Pinpoint the cell where the given text exists, returning its [X, Y] midpoint coordinate. 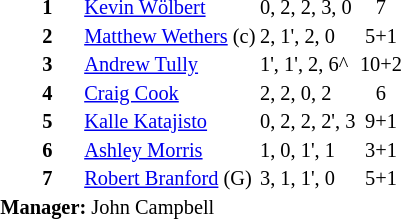
2 [61, 36]
6 [61, 150]
2, 2, 0, 2 [307, 94]
Ashley Morris [170, 150]
Robert Branford (G) [170, 180]
Kalle Katajisto [170, 122]
Matthew Wethers (c) [170, 36]
3 [61, 66]
1', 1', 2, 6^ [307, 66]
Craig Cook [170, 94]
Andrew Tully [170, 66]
1, 0, 1', 1 [307, 150]
0, 2, 2, 2', 3 [307, 122]
2, 1', 2, 0 [307, 36]
4 [61, 94]
7 [61, 180]
3, 1, 1', 0 [307, 180]
5 [61, 122]
